Locate the cell with the specified text and output its (X, Y) center coordinate. 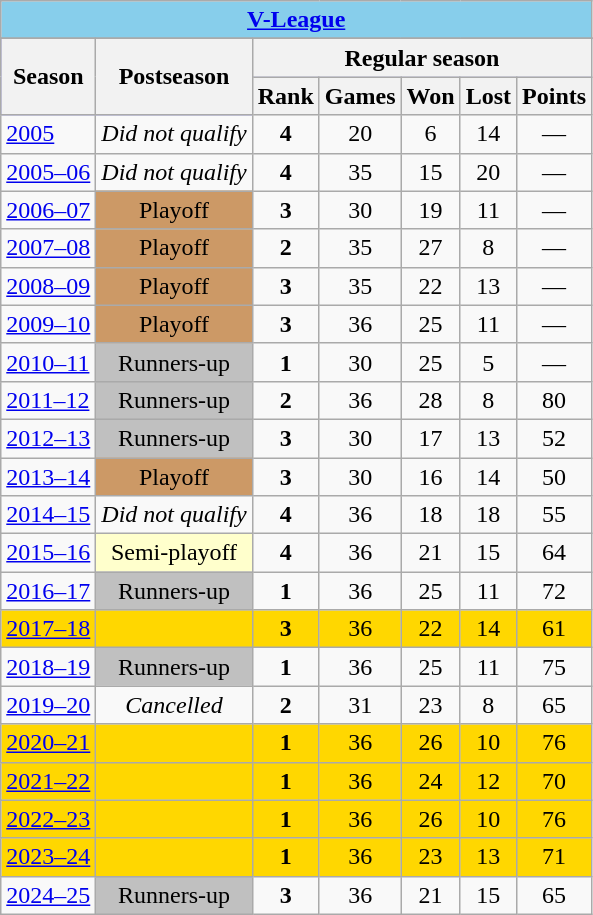
80 (554, 400)
2021–22 (48, 781)
2006–07 (48, 210)
19 (430, 210)
Season (48, 77)
5 (488, 362)
2023–24 (48, 857)
17 (430, 438)
12 (488, 781)
2011–12 (48, 400)
2009–10 (48, 324)
Rank (286, 96)
16 (430, 477)
24 (430, 781)
28 (430, 400)
2014–15 (48, 515)
Cancelled (174, 705)
70 (554, 781)
2007–08 (48, 248)
2016–17 (48, 591)
2008–09 (48, 286)
2005 (48, 134)
2022–23 (48, 819)
2024–25 (48, 895)
50 (554, 477)
2013–14 (48, 477)
Won (430, 96)
2012–13 (48, 438)
Lost (488, 96)
31 (360, 705)
Postseason (174, 77)
72 (554, 591)
55 (554, 515)
Points (554, 96)
75 (554, 667)
27 (430, 248)
2005–06 (48, 172)
52 (554, 438)
6 (430, 134)
2019–20 (48, 705)
2017–18 (48, 629)
61 (554, 629)
2018–19 (48, 667)
Semi-playoff (174, 553)
2020–21 (48, 743)
71 (554, 857)
Regular season (422, 58)
Games (360, 96)
V-League (296, 20)
2015–16 (48, 553)
2010–11 (48, 362)
64 (554, 553)
